Detect which cell encompasses the target text, then output its [x, y] center coordinate. 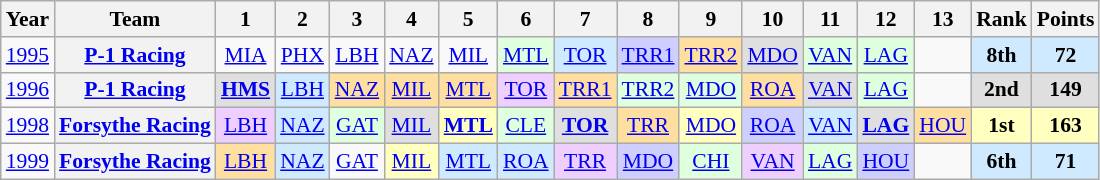
10 [772, 19]
71 [1066, 162]
PHX [302, 55]
CHI [710, 162]
8th [1002, 55]
13 [942, 19]
9 [710, 19]
2 [302, 19]
11 [830, 19]
149 [1066, 90]
Rank [1002, 19]
CLE [526, 126]
Points [1066, 19]
1 [246, 19]
1995 [28, 55]
8 [648, 19]
HMS [246, 90]
7 [586, 19]
163 [1066, 126]
1999 [28, 162]
4 [411, 19]
3 [357, 19]
1st [1002, 126]
1996 [28, 90]
5 [468, 19]
Year [28, 19]
6 [526, 19]
MIA [246, 55]
72 [1066, 55]
6th [1002, 162]
Team [135, 19]
12 [886, 19]
2nd [1002, 90]
1998 [28, 126]
